Output the [x, y] coordinate of the center of the cell containing the given text.  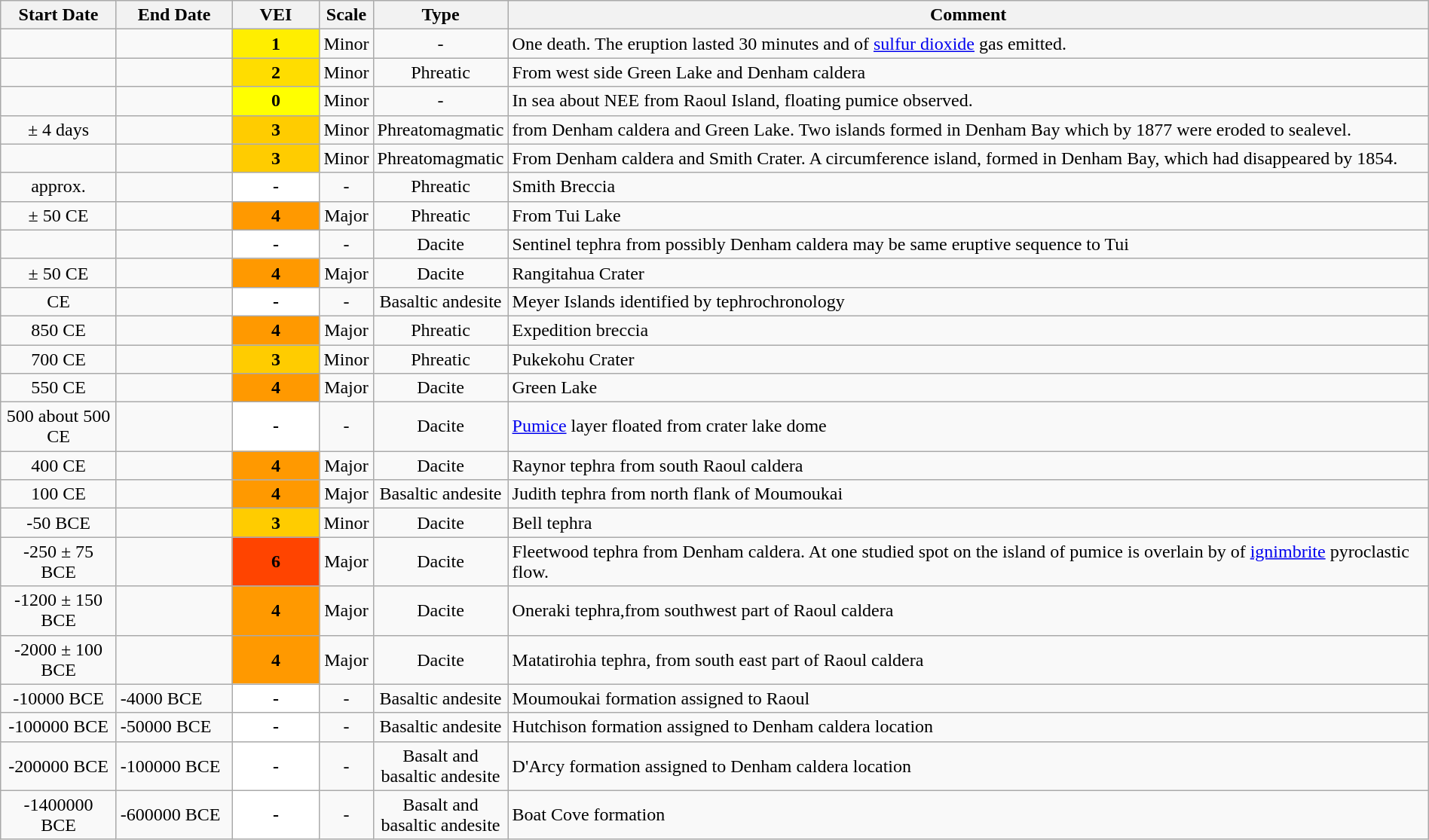
Scale [347, 15]
500 about 500 CE [59, 426]
from Denham caldera and Green Lake. Two islands formed in Denham Bay which by 1877 were eroded to sealevel. [968, 130]
approx. [59, 187]
Pukekohu Crater [968, 359]
700 CE [59, 359]
Pumice layer floated from crater lake dome [968, 426]
850 CE [59, 330]
-10000 BCE [59, 698]
Bell tephra [968, 523]
End Date [174, 15]
6 [276, 562]
Meyer Islands identified by tephrochronology [968, 301]
CE [59, 301]
Hutchison formation assigned to Denham caldera location [968, 727]
100 CE [59, 494]
-200000 BCE [59, 765]
Judith tephra from north flank of Moumoukai [968, 494]
-600000 BCE [174, 815]
Smith Breccia [968, 187]
Start Date [59, 15]
From Tui Lake [968, 215]
-1400000 BCE [59, 815]
2 [276, 72]
Fleetwood tephra from Denham caldera. At one studied spot on the island of pumice is overlain by of ignimbrite pyroclastic flow. [968, 562]
Type [440, 15]
Matatirohia tephra, from south east part of Raoul caldera [968, 660]
Oneraki tephra,from southwest part of Raoul caldera [968, 610]
± 4 days [59, 130]
Rangitahua Crater [968, 273]
Sentinel tephra from possibly Denham caldera may be same eruptive sequence to Tui [968, 244]
-1200 ± 150 BCE [59, 610]
Comment [968, 15]
-2000 ± 100 BCE [59, 660]
From west side Green Lake and Denham caldera [968, 72]
Moumoukai formation assigned to Raoul [968, 698]
Boat Cove formation [968, 815]
550 CE [59, 388]
0 [276, 101]
Green Lake [968, 388]
-50000 BCE [174, 727]
From Denham caldera and Smith Crater. A circumference island, formed in Denham Bay, which had disappeared by 1854. [968, 158]
D'Arcy formation assigned to Denham caldera location [968, 765]
-50 BCE [59, 523]
-250 ± 75 BCE [59, 562]
In sea about NEE from Raoul Island, floating pumice observed. [968, 101]
Expedition breccia [968, 330]
-4000 BCE [174, 698]
Raynor tephra from south Raoul caldera [968, 466]
VEI [276, 15]
1 [276, 44]
One death. The eruption lasted 30 minutes and of sulfur dioxide gas emitted. [968, 44]
400 CE [59, 466]
